Locate the cell with the specified text and output its (X, Y) center coordinate. 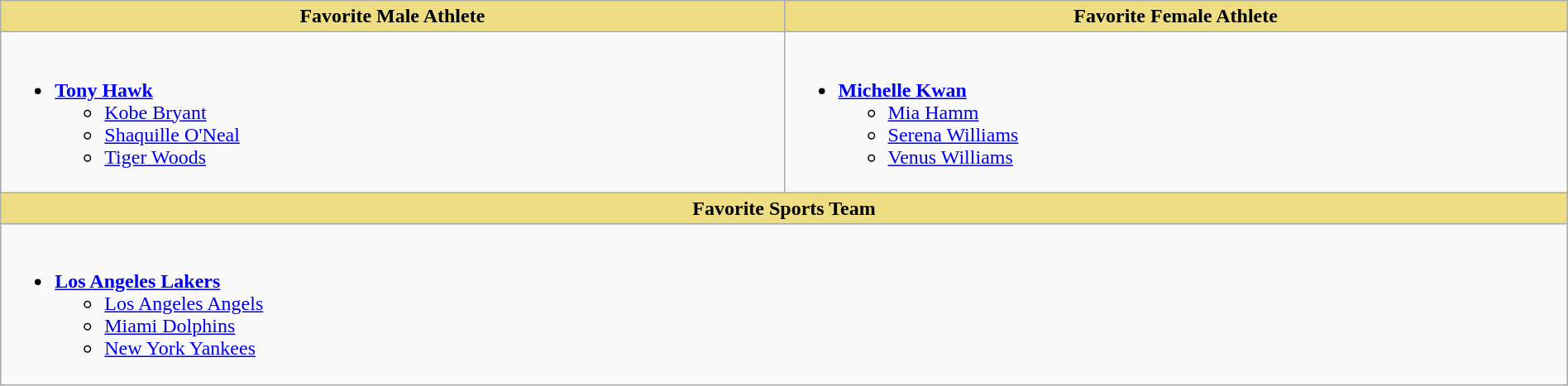
Favorite Female Athlete (1176, 17)
Favorite Male Athlete (392, 17)
Favorite Sports Team (784, 208)
Michelle KwanMia HammSerena WilliamsVenus Williams (1176, 112)
Los Angeles LakersLos Angeles AngelsMiami DolphinsNew York Yankees (784, 304)
Tony HawkKobe BryantShaquille O'NealTiger Woods (392, 112)
